Search for the cell housing the specified text and yield its [X, Y] center coordinate. 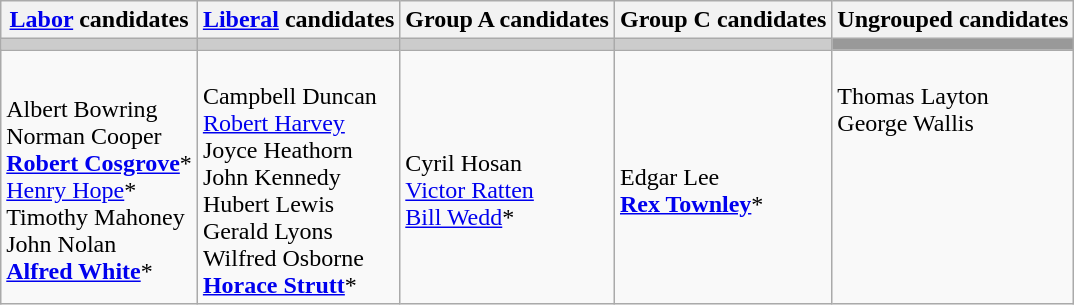
Cyril Hosan Victor Ratten Bill Wedd* [508, 177]
Labor candidates [100, 20]
Ungrouped candidates [953, 20]
Edgar Lee Rex Townley* [722, 177]
Thomas Layton George Wallis [953, 177]
Albert Bowring Norman Cooper Robert Cosgrove* Henry Hope* Timothy Mahoney John Nolan Alfred White* [100, 177]
Campbell Duncan Robert Harvey Joyce Heathorn John Kennedy Hubert Lewis Gerald Lyons Wilfred Osborne Horace Strutt* [298, 177]
Liberal candidates [298, 20]
Group A candidates [508, 20]
Group C candidates [722, 20]
